Capture the cell that displays the provided text and extract its [X, Y] central coordinate. 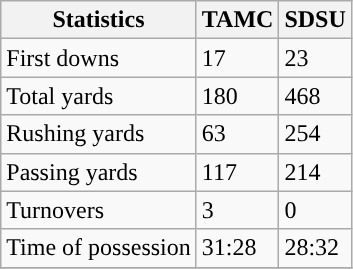
17 [238, 58]
63 [238, 134]
0 [315, 210]
254 [315, 134]
First downs [99, 58]
Passing yards [99, 172]
3 [238, 210]
31:28 [238, 248]
468 [315, 96]
23 [315, 58]
SDSU [315, 20]
Turnovers [99, 210]
Time of possession [99, 248]
Statistics [99, 20]
Rushing yards [99, 134]
TAMC [238, 20]
180 [238, 96]
28:32 [315, 248]
214 [315, 172]
Total yards [99, 96]
117 [238, 172]
